Find where the given text appears and provide that cell's center as [x, y] coordinate. 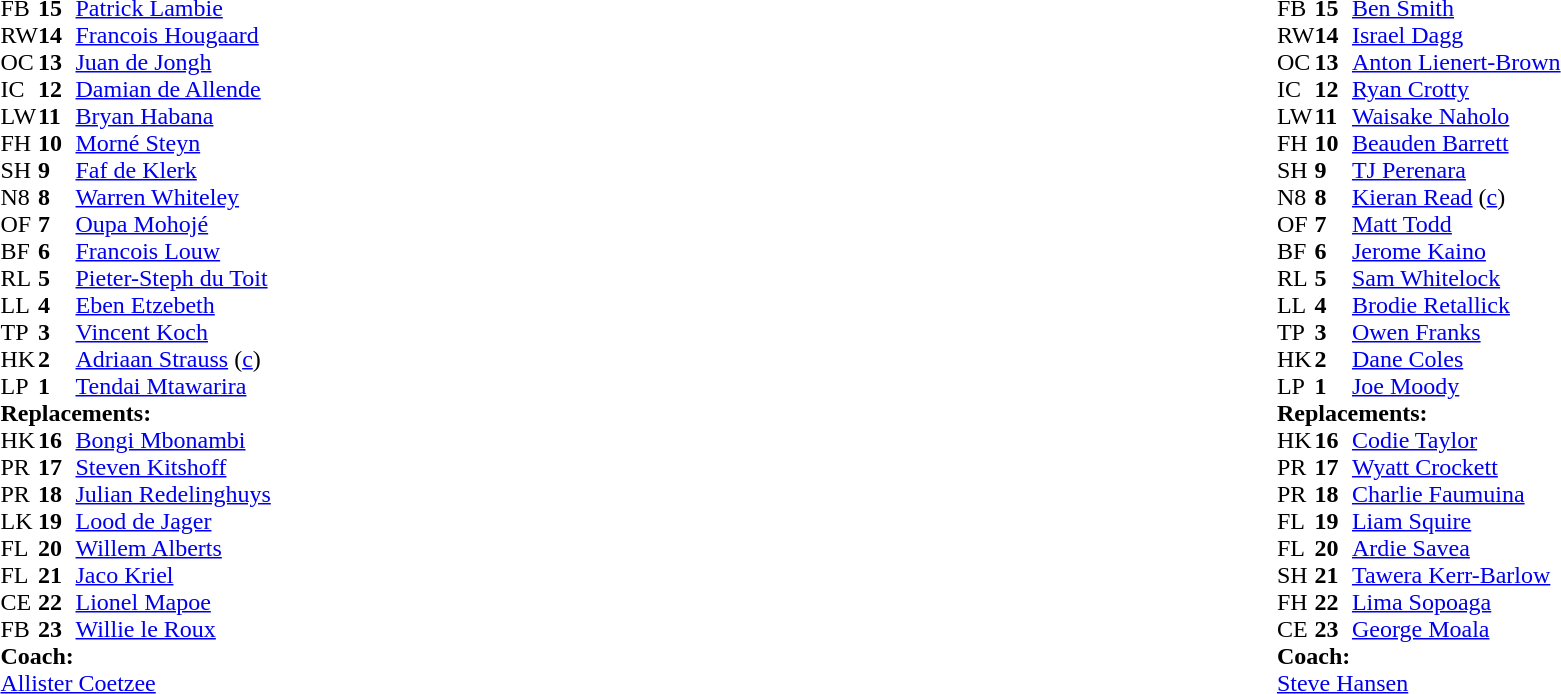
Israel Dagg [1456, 36]
Francois Hougaard [174, 36]
Ardie Savea [1456, 548]
Adriaan Strauss (c) [174, 360]
Anton Lienert-Brown [1456, 62]
Morné Steyn [174, 144]
TJ Perenara [1456, 170]
Warren Whiteley [174, 198]
Jerome Kaino [1456, 252]
Faf de Klerk [174, 170]
Willem Alberts [174, 548]
FB [19, 630]
Jaco Kriel [174, 576]
Bryan Habana [174, 116]
Kieran Read (c) [1456, 198]
Sam Whitelock [1456, 278]
Matt Todd [1456, 224]
Lood de Jager [174, 522]
Pieter-Steph du Toit [174, 278]
Willie le Roux [174, 630]
Charlie Faumuina [1456, 494]
George Moala [1456, 630]
Juan de Jongh [174, 62]
Bongi Mbonambi [174, 440]
Steven Kitshoff [174, 468]
Beauden Barrett [1456, 144]
Wyatt Crockett [1456, 468]
Tendai Mtawarira [174, 386]
Lionel Mapoe [174, 602]
Vincent Koch [174, 332]
Owen Franks [1456, 332]
Dane Coles [1456, 360]
Codie Taylor [1456, 440]
LK [19, 522]
Ryan Crotty [1456, 90]
Damian de Allende [174, 90]
Tawera Kerr-Barlow [1456, 576]
Joe Moody [1456, 386]
Liam Squire [1456, 522]
Francois Louw [174, 252]
Oupa Mohojé [174, 224]
Julian Redelinghuys [174, 494]
Lima Sopoaga [1456, 602]
Brodie Retallick [1456, 306]
Waisake Naholo [1456, 116]
Eben Etzebeth [174, 306]
